Return the (X, Y) coordinate for the center point of the cell that contains the specified text.  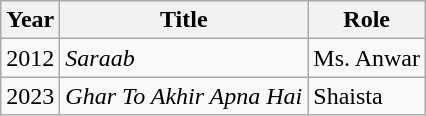
2023 (30, 96)
Saraab (184, 58)
Shaista (367, 96)
2012 (30, 58)
Ms. Anwar (367, 58)
Role (367, 20)
Year (30, 20)
Title (184, 20)
Ghar To Akhir Apna Hai (184, 96)
